Detect which cell encompasses the target text, then output its (x, y) center coordinate. 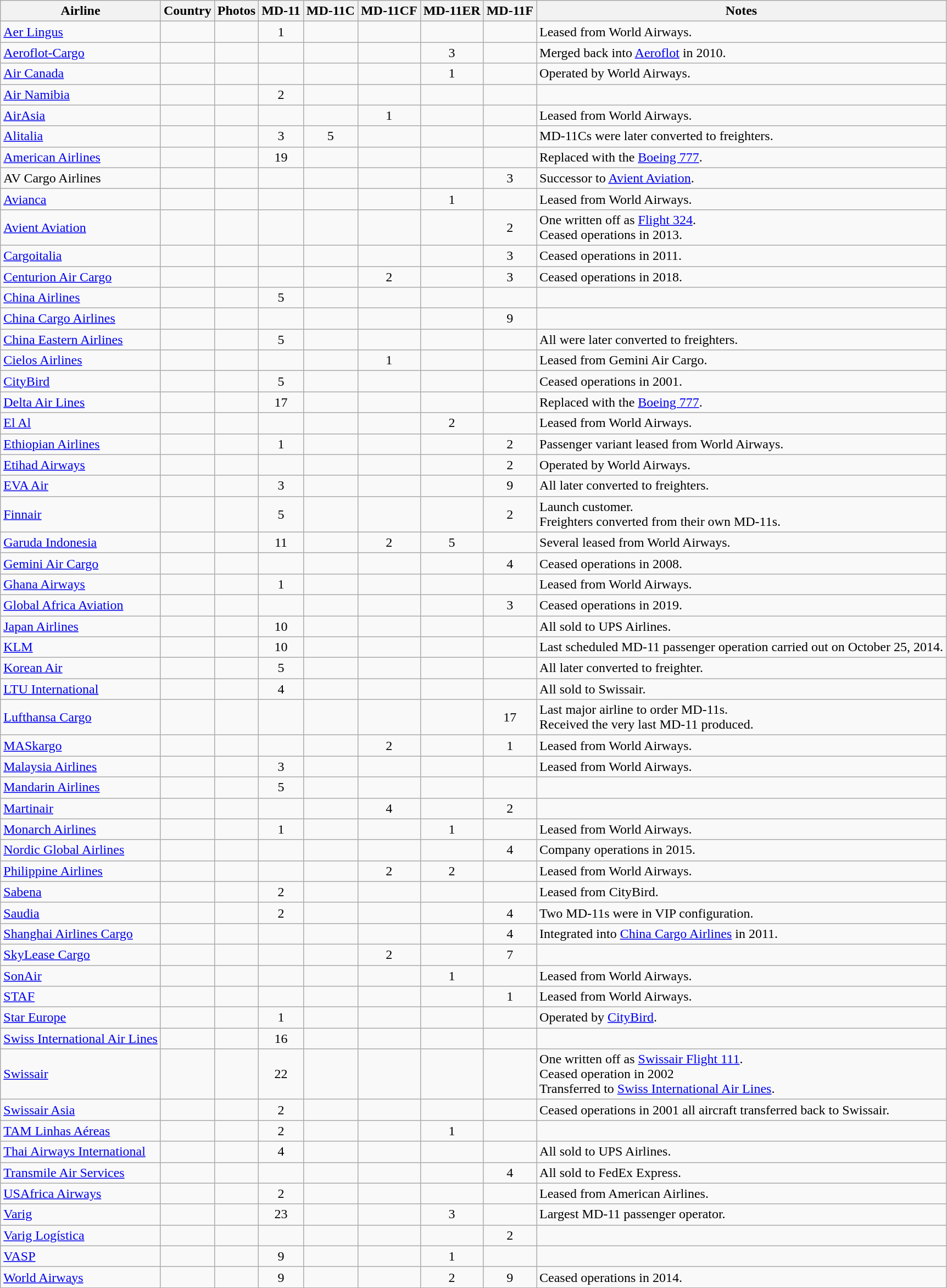
Global Africa Aviation (81, 605)
MD-11ER (452, 11)
16 (281, 1039)
Swissair (81, 1074)
All were later converted to freighters. (742, 340)
Transmile Air Services (81, 1173)
Cargoitalia (81, 256)
LTU International (81, 689)
Avient Aviation (81, 227)
Successor to Avient Aviation. (742, 178)
22 (281, 1074)
Etihad Airways (81, 465)
Last major airline to order MD-11s. Received the very last MD-11 produced. (742, 718)
Air Namibia (81, 95)
American Airlines (81, 157)
Thai Airways International (81, 1152)
Operated by CityBird. (742, 1018)
World Airways (81, 1277)
MD-11 (281, 11)
Integrated into China Cargo Airlines in 2011. (742, 934)
Martinair (81, 808)
VASP (81, 1256)
All sold to Swissair. (742, 689)
Nordic Global Airlines (81, 850)
Country (187, 11)
Ceased operations in 2011. (742, 256)
Leased from Gemini Air Cargo. (742, 360)
All later converted to freighter. (742, 668)
Ceased operations in 2001 all aircraft transferred back to Swissair. (742, 1110)
China Cargo Airlines (81, 319)
Swissair Asia (81, 1110)
One written off as Swissair Flight 111. Ceased operation in 2002 Transferred to Swiss International Air Lines. (742, 1074)
Cielos Airlines (81, 360)
MASkargo (81, 746)
Finnair (81, 514)
AV Cargo Airlines (81, 178)
19 (281, 157)
STAF (81, 997)
SkyLease Cargo (81, 954)
MD-11Cs were later converted to freighters. (742, 136)
Aer Lingus (81, 32)
China Eastern Airlines (81, 340)
All later converted to freighters. (742, 486)
Saudia (81, 913)
One written off as Flight 324. Ceased operations in 2013. (742, 227)
SonAir (81, 975)
EVA Air (81, 486)
Monarch Airlines (81, 829)
Swiss International Air Lines (81, 1039)
Avianca (81, 199)
China Airlines (81, 298)
El Al (81, 423)
Alitalia (81, 136)
USAfrica Airways (81, 1193)
Ceased operations in 2018. (742, 276)
CityBird (81, 381)
Varig (81, 1214)
Leased from CityBird. (742, 892)
TAM Linhas Aéreas (81, 1131)
Varig Logística (81, 1235)
Ceased operations in 2001. (742, 381)
Ethiopian Airlines (81, 444)
Gemini Air Cargo (81, 563)
Passenger variant leased from World Airways. (742, 444)
11 (281, 542)
23 (281, 1214)
Ceased operations in 2014. (742, 1277)
Malaysia Airlines (81, 767)
Notes (742, 11)
Philippine Airlines (81, 871)
Ceased operations in 2008. (742, 563)
Launch customer. Freighters converted from their own MD-11s. (742, 514)
Ceased operations in 2019. (742, 605)
Several leased from World Airways. (742, 542)
Star Europe (81, 1018)
Largest MD-11 passenger operator. (742, 1214)
Centurion Air Cargo (81, 276)
Delta Air Lines (81, 402)
AirAsia (81, 115)
7 (510, 954)
Aeroflot-Cargo (81, 53)
Lufthansa Cargo (81, 718)
KLM (81, 647)
All sold to FedEx Express. (742, 1173)
Shanghai Airlines Cargo (81, 934)
MD-11CF (389, 11)
Two MD-11s were in VIP configuration. (742, 913)
Ghana Airways (81, 584)
Photos (236, 11)
Sabena (81, 892)
Airline (81, 11)
Merged back into Aeroflot in 2010. (742, 53)
MD-11C (331, 11)
Japan Airlines (81, 626)
Leased from American Airlines. (742, 1193)
Garuda Indonesia (81, 542)
Korean Air (81, 668)
Mandarin Airlines (81, 787)
Air Canada (81, 74)
MD-11F (510, 11)
Last scheduled MD-11 passenger operation carried out on October 25, 2014. (742, 647)
Company operations in 2015. (742, 850)
